From the cell containing the given text, extract its center point as (x, y) coordinate. 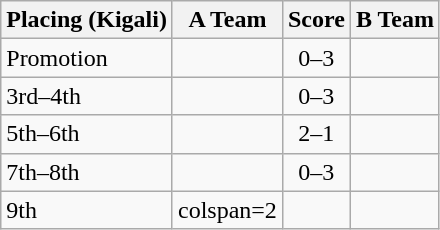
Score (316, 20)
2–1 (316, 134)
colspan=2 (227, 210)
7th–8th (87, 172)
A Team (227, 20)
B Team (394, 20)
3rd–4th (87, 96)
Placing (Kigali) (87, 20)
5th–6th (87, 134)
Promotion (87, 58)
9th (87, 210)
